Locate the cell with the specified text and output its (x, y) center coordinate. 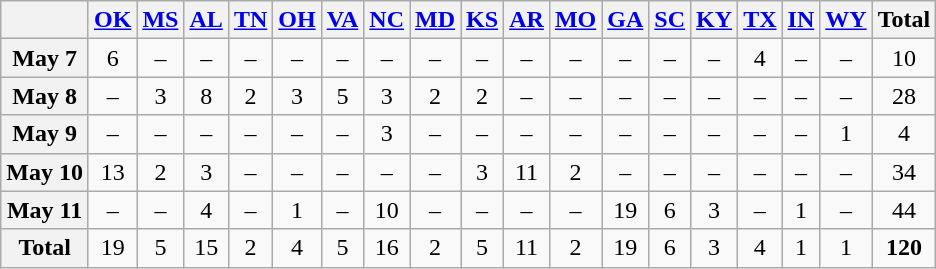
TN (250, 20)
MD (436, 20)
28 (904, 96)
OK (112, 20)
KS (482, 20)
AL (206, 20)
MO (575, 20)
13 (112, 172)
44 (904, 210)
MS (160, 20)
KY (714, 20)
May 7 (45, 58)
May 10 (45, 172)
May 8 (45, 96)
15 (206, 248)
34 (904, 172)
8 (206, 96)
IN (801, 20)
AR (527, 20)
VA (342, 20)
16 (387, 248)
May 9 (45, 134)
GA (626, 20)
May 11 (45, 210)
NC (387, 20)
TX (760, 20)
SC (670, 20)
OH (297, 20)
WY (846, 20)
120 (904, 248)
